Locate the cell with the specified text and output its (X, Y) center coordinate. 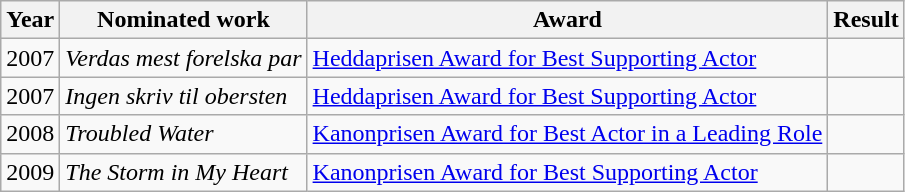
2008 (30, 134)
Kanonprisen Award for Best Actor in a Leading Role (568, 134)
Nominated work (184, 20)
Verdas mest forelska par (184, 58)
Result (866, 20)
Ingen skriv til obersten (184, 96)
The Storm in My Heart (184, 172)
Kanonprisen Award for Best Supporting Actor (568, 172)
2009 (30, 172)
Award (568, 20)
Troubled Water (184, 134)
Year (30, 20)
